Search for the cell housing the specified text and yield its (X, Y) center coordinate. 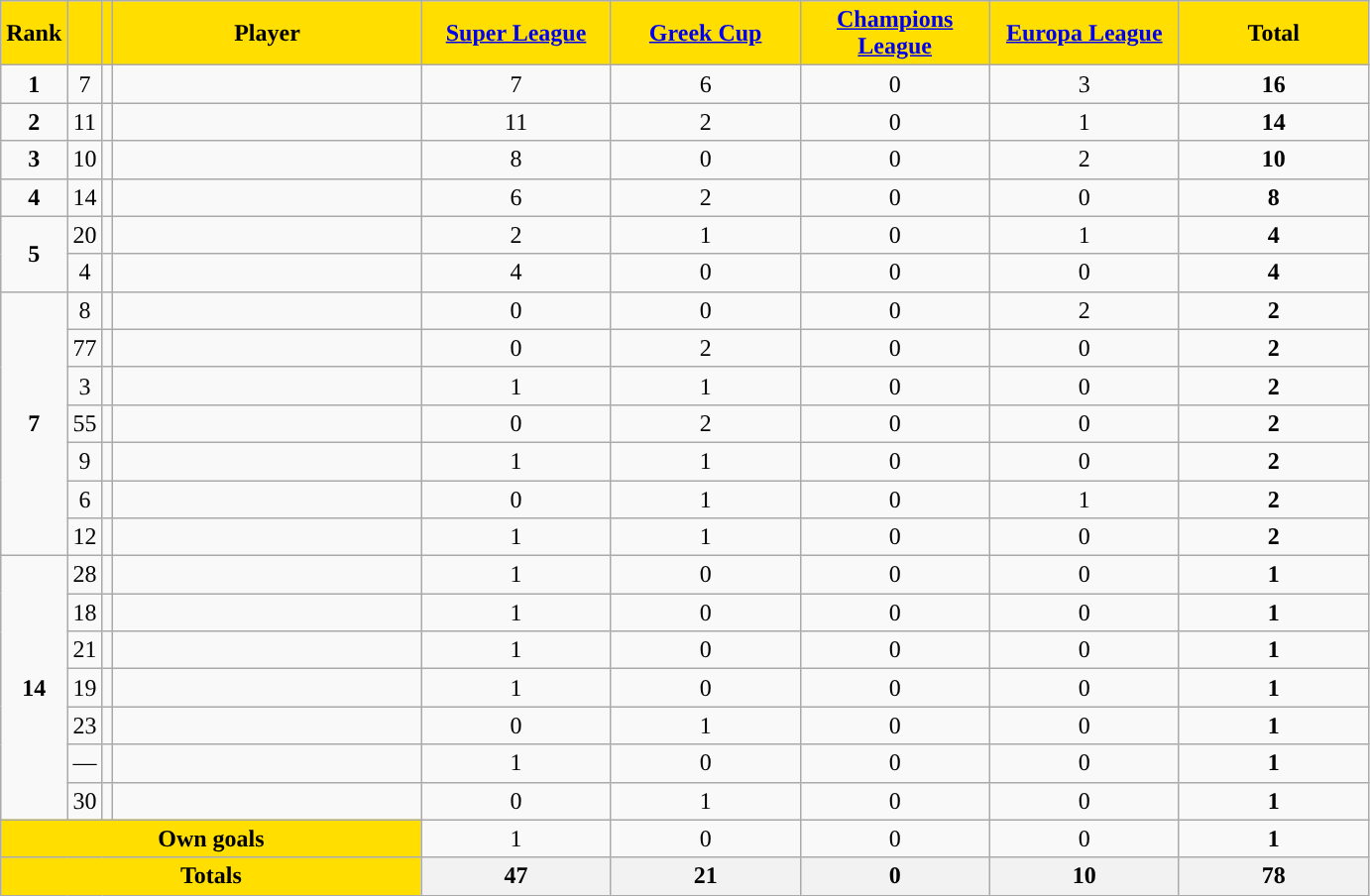
28 (85, 575)
23 (85, 726)
12 (85, 537)
Champions League (894, 34)
5 (34, 254)
77 (85, 348)
78 (1273, 876)
47 (515, 876)
18 (85, 613)
Own goals (211, 839)
— (85, 763)
Rank (34, 34)
30 (85, 801)
Totals (211, 876)
Player (268, 34)
Europa League (1085, 34)
19 (85, 688)
16 (1273, 84)
20 (85, 235)
Greek Cup (706, 34)
55 (85, 423)
9 (85, 461)
Total (1273, 34)
Super League (515, 34)
